Search for the cell housing the specified text and yield its (X, Y) center coordinate. 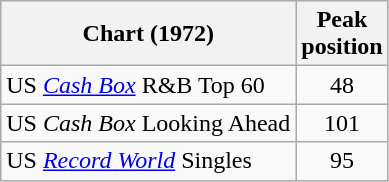
48 (342, 85)
95 (342, 161)
US Cash Box Looking Ahead (148, 123)
101 (342, 123)
US Cash Box R&B Top 60 (148, 85)
US Record World Singles (148, 161)
Chart (1972) (148, 34)
Peakposition (342, 34)
